Determine the [X, Y] coordinate at the center of the cell enclosing the given text.  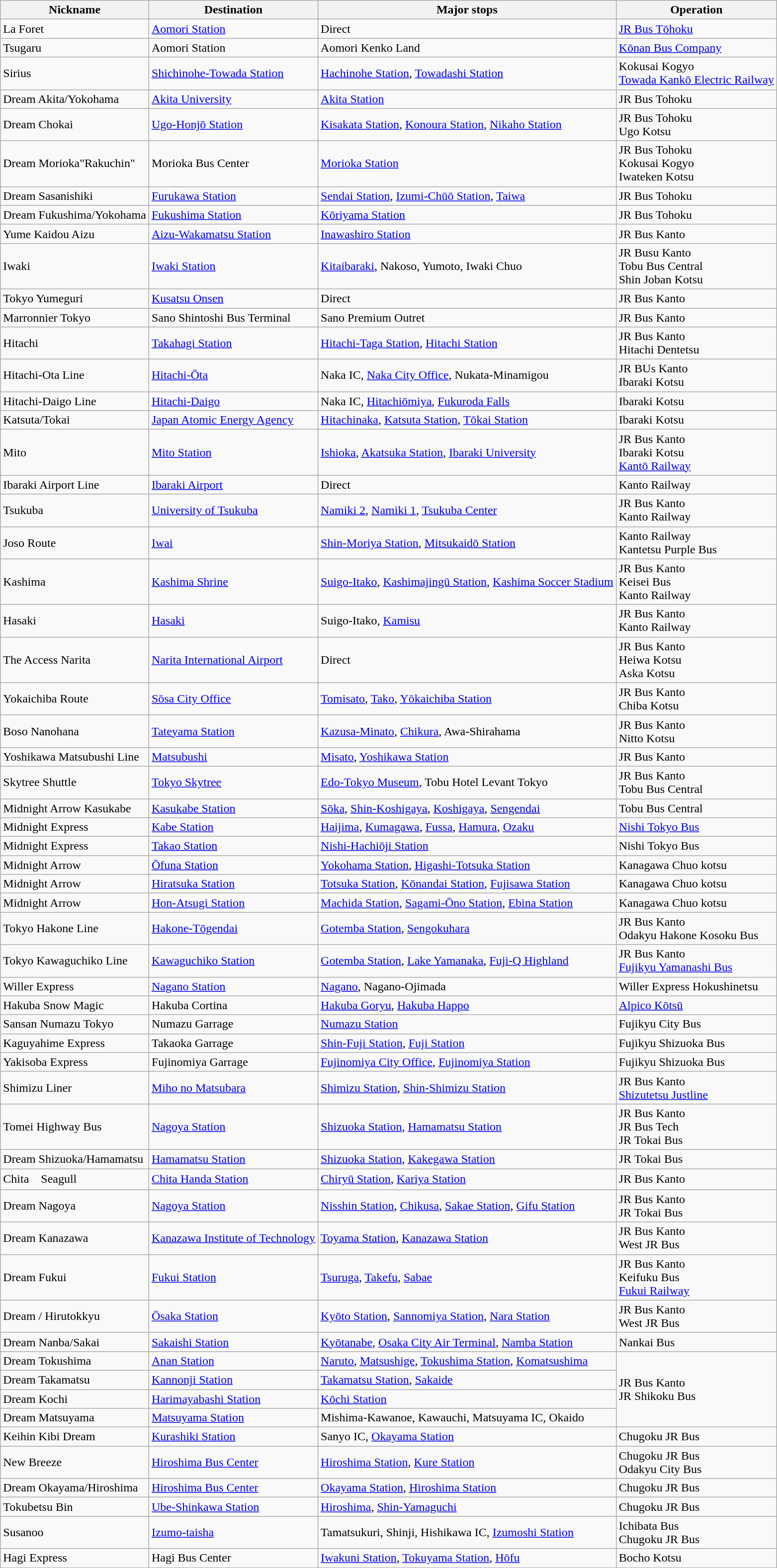
Misato, Yoshikawa Station [467, 757]
Ibaraki Airport [233, 485]
Hakone-Tōgendai [233, 929]
Edo-Tokyo Museum, Tobu Hotel Levant Tokyo [467, 783]
JR Bus TohokuKokusai KogyoIwateken Kotsu [696, 164]
Fujikyu City Bus [696, 1024]
Furukawa Station [233, 196]
Kyōto Station, Sannomiya Station, Nara Station [467, 1316]
Hagi Bus Center [233, 1558]
Ishioka, Akatsuka Station, Ibaraki University [467, 452]
Yokohama Station, Higashi-Totsuka Station [467, 865]
Tokyo Skytree [233, 783]
Toyama Station, Kanazawa Station [467, 1238]
Dream Tokushima [75, 1361]
Kokusai KogyoTowada Kankō Electric Railway [696, 74]
Tsukuba [75, 510]
Ōsaka Station [233, 1316]
Hiroshima, Shin-Yamaguchi [467, 1507]
Suigo-Itako, Kashimajingū Station, Kashima Soccer Stadium [467, 582]
Ōfuna Station [233, 865]
Morioka Station [467, 164]
Yume Kaidou Aizu [75, 234]
Dream Fukushima/Yokohama [75, 215]
Japan Atomic Energy Agency [233, 420]
JR Bus KantoJR Bus TechJR Tokai Bus [696, 1127]
JR Bus KantoFujikyu Yamanashi Bus [696, 960]
Bocho Kotsu [696, 1558]
Naka IC, Hitachiōmiya, Fukuroda Falls [467, 401]
Kisakata Station, Konoura Station, Nikaho Station [467, 124]
Kanto RailwayKantetsu Purple Bus [696, 543]
JR Bus KantoNitto Kotsu [696, 731]
La Foret [75, 29]
Kusatsu Onsen [233, 298]
Dream Akita/Yokohama [75, 99]
Major stops [467, 10]
Naruto, Matsushige, Tokushima Station, Komatsushima [467, 1361]
Tomisato, Tako, Yōkaichiba Station [467, 699]
Fujinomiya Garrage [233, 1062]
JR Tokai Bus [696, 1159]
Yokaichiba Route [75, 699]
Chita Handa Station [233, 1179]
Kurashiki Station [233, 1437]
Nishi-Hachiōji Station [467, 846]
JR Bus KantoIbaraki KotsuKantō Railway [696, 452]
Tsuruga, Takefu, Sabae [467, 1277]
Susanoo [75, 1532]
Fukui Station [233, 1277]
Mishima-Kawanoe, Kawauchi, Matsuyama IC, Okaido [467, 1418]
Kitaibaraki, Nakoso, Yumoto, Iwaki Chuo [467, 266]
Shichinohe-Towada Station [233, 74]
Nagano, Nagano-Ojimada [467, 986]
Yoshikawa Matsubushi Line [75, 757]
Sanyo IC, Okayama Station [467, 1437]
Hakuba Cortina [233, 1005]
Kabe Station [233, 827]
Ube-Shinkawa Station [233, 1507]
Aomori Kenko Land [467, 48]
Dream Chokai [75, 124]
JR BUs KantoIbaraki Kotsu [696, 376]
Hitachi-Ota Line [75, 376]
Kanazawa Institute of Technology [233, 1238]
Haijima, Kumagawa, Fussa, Hamura, Ozaku [467, 827]
Dream / Hirutokkyu [75, 1316]
Totsuka Station, Kōnandai Station, Fujisawa Station [467, 884]
Dream Okayama/Hiroshima [75, 1488]
Sōsa City Office [233, 699]
Tateyama Station [233, 731]
Harimayabashi Station [233, 1398]
Kōriyama Station [467, 215]
JR Bus KantoJR Shikoku Bus [696, 1389]
Nisshin Station, Chikusa, Sakae Station, Gifu Station [467, 1206]
Hitachi-Ōta [233, 376]
Matsubushi [233, 757]
Fujinomiya City Office, Fujinomiya Station [467, 1062]
University of Tsukuba [233, 510]
Tobu Bus Central [696, 808]
Shimizu Liner [75, 1088]
Anan Station [233, 1361]
Alpico Kōtsū [696, 1005]
Sendai Station, Izumi-Chūō Station, Taiwa [467, 196]
Morioka Bus Center [233, 164]
Boso Nanohana [75, 731]
Hamamatsu Station [233, 1159]
Hiroshima Station, Kure Station [467, 1463]
JR Bus TohokuUgo Kotsu [696, 124]
Iwakuni Station, Tokuyama Station, Hōfu [467, 1558]
Shin-Fuji Station, Fuji Station [467, 1043]
Gotemba Station, Lake Yamanaka, Fuji-Q Highland [467, 960]
Sano Shintoshi Bus Terminal [233, 318]
Takamatsu Station, Sakaide [467, 1380]
Dream Takamatsu [75, 1380]
Shimizu Station, Shin-Shimizu Station [467, 1088]
Takaoka Garrage [233, 1043]
JR Bus KantoChiba Kotsu [696, 699]
Kashima Shrine [233, 582]
JR Bus KantoKeifuku BusFukui Railway [696, 1277]
Akita Station [467, 99]
Hagi Express [75, 1558]
Tokyo Hakone Line [75, 929]
Suigo-Itako, Kamisu [467, 620]
Kannonji Station [233, 1380]
Chiryū Station, Kariya Station [467, 1179]
JR Bus KantoHeiwa KotsuAska Kotsu [696, 660]
Hitachi [75, 343]
Fukushima Station [233, 215]
Kazusa-Minato, Chikura, Awa-Shirahama [467, 731]
Tamatsukuri, Shinji, Hishikawa IC, Izumoshi Station [467, 1532]
Hakuba Goryu, Hakuba Happo [467, 1005]
Takahagi Station [233, 343]
Kawaguchiko Station [233, 960]
Sōka, Shin-Koshigaya, Koshigaya, Sengendai [467, 808]
Chugoku JR BusOdakyu City Bus [696, 1463]
Ichibata BusChugoku JR Bus [696, 1532]
Tsugaru [75, 48]
Keihin Kibi Dream [75, 1437]
Tokyo Kawaguchiko Line [75, 960]
Narita International Airport [233, 660]
Kanto Railway [696, 485]
Sano Premium Outret [467, 318]
Skytree Shuttle [75, 783]
JR Bus Tōhoku [696, 29]
Sakaishi Station [233, 1342]
Dream Morioka"Rakuchin" [75, 164]
Iwai [233, 543]
Kasukabe Station [233, 808]
Hakuba Snow Magic [75, 1005]
Kōchi Station [467, 1398]
Kaguyahime Express [75, 1043]
Tokyo Yumeguri [75, 298]
Matsuyama Station [233, 1418]
Miho no Matsubara [233, 1088]
Willer Express Hokushinetsu [696, 986]
Hitachi-Taga Station, Hitachi Station [467, 343]
Destination [233, 10]
Marronnier Tokyo [75, 318]
Dream Nanba/Sakai [75, 1342]
Sansan Numazu Tokyo [75, 1024]
Shin-Moriya Station, Mitsukaidō Station [467, 543]
Inawashiro Station [467, 234]
Numazu Station [467, 1024]
Joso Route [75, 543]
Izumo-taisha [233, 1532]
Iwaki Station [233, 266]
Dream Matsuyama [75, 1418]
Namiki 2, Namiki 1, Tsukuba Center [467, 510]
Chita Seagull [75, 1179]
Willer Express [75, 986]
Takao Station [233, 846]
Nickname [75, 10]
Hitachinaka, Katsuta Station, Tōkai Station [467, 420]
Okayama Station, Hiroshima Station [467, 1488]
Kashima [75, 582]
Kyōtanabe, Osaka City Air Terminal, Namba Station [467, 1342]
Mito [75, 452]
Aizu-Wakamatsu Station [233, 234]
Kōnan Bus Company [696, 48]
Dream Kanazawa [75, 1238]
Ugo-Honjō Station [233, 124]
Tokubetsu Bin [75, 1507]
Numazu Garrage [233, 1024]
New Breeze [75, 1463]
Hiratsuka Station [233, 884]
Hachinohe Station, Towadashi Station [467, 74]
Hitachi-Daigo Line [75, 401]
JR Busu KantoTobu Bus CentralShin Joban Kotsu [696, 266]
Akita University [233, 99]
JR Bus KantoShizutetsu Justline [696, 1088]
Shizuoka Station, Kakegawa Station [467, 1159]
JR Bus KantoKeisei BusKanto Railway [696, 582]
Tomei Highway Bus [75, 1127]
Mito Station [233, 452]
Yakisoba Express [75, 1062]
Katsuta/Tokai [75, 420]
Dream Sasanishiki [75, 196]
Ibaraki Airport Line [75, 485]
Sirius [75, 74]
Dream Kochi [75, 1398]
Operation [696, 10]
Machida Station, Sagami-Ōno Station, Ebina Station [467, 903]
JR Bus KantoTobu Bus Central [696, 783]
The Access Narita [75, 660]
Iwaki [75, 266]
JR Bus KantoJR Tokai Bus [696, 1206]
Gotemba Station, Sengokuhara [467, 929]
Midnight Arrow Kasukabe [75, 808]
Dream Shizuoka/Hamamatsu [75, 1159]
Shizuoka Station, Hamamatsu Station [467, 1127]
Nagano Station [233, 986]
Dream Fukui [75, 1277]
Naka IC, Naka City Office, Nukata-Minamigou [467, 376]
Nankai Bus [696, 1342]
Dream Nagoya [75, 1206]
JR Bus KantoHitachi Dentetsu [696, 343]
JR Bus KantoOdakyu Hakone Kosoku Bus [696, 929]
Hon-Atsugi Station [233, 903]
Hitachi-Daigo [233, 401]
